From the cell containing the given text, extract its center point as (x, y) coordinate. 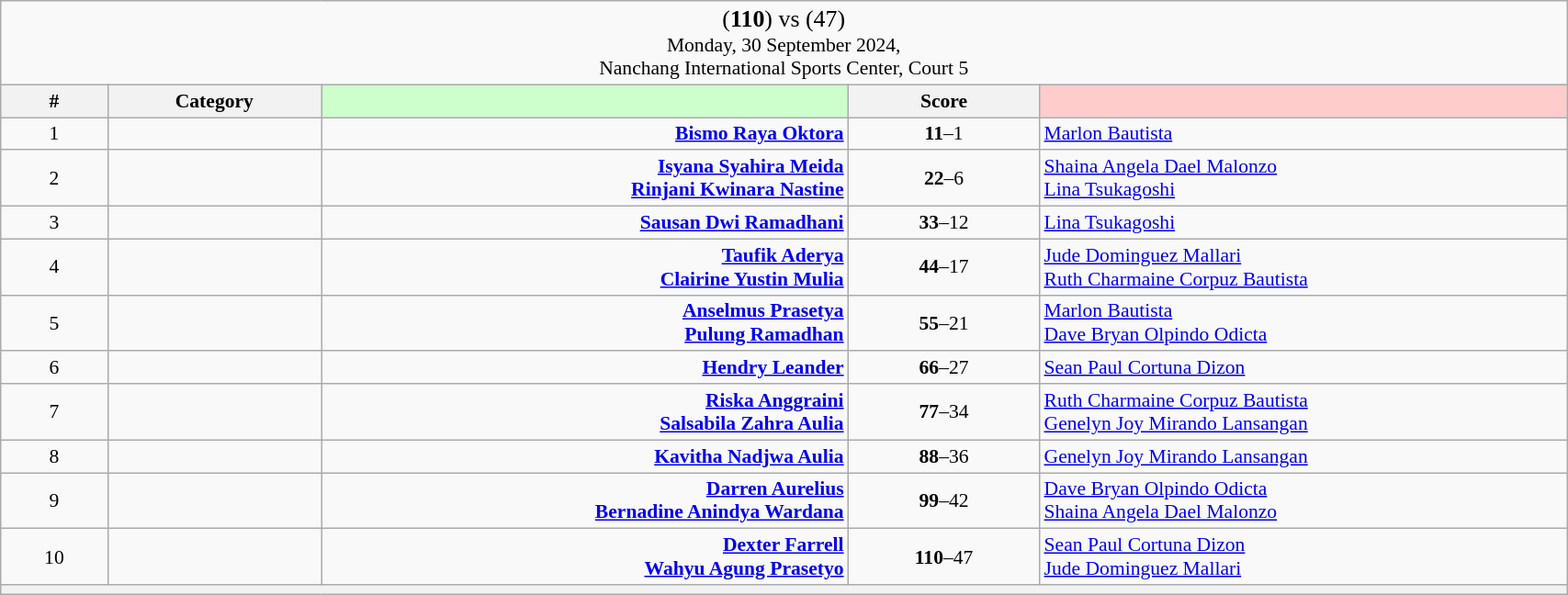
Ruth Charmaine Corpuz Bautista Genelyn Joy Mirando Lansangan (1303, 411)
Dave Bryan Olpindo Odicta Shaina Angela Dael Malonzo (1303, 501)
Genelyn Joy Mirando Lansangan (1303, 456)
9 (54, 501)
1 (54, 134)
Bismo Raya Oktora (585, 134)
Anselmus Prasetya Pulung Ramadhan (585, 323)
Dexter Farrell Wahyu Agung Prasetyo (585, 556)
55–21 (944, 323)
10 (54, 556)
11–1 (944, 134)
Kavitha Nadjwa Aulia (585, 456)
Sean Paul Cortuna Dizon (1303, 368)
3 (54, 223)
5 (54, 323)
2 (54, 178)
Score (944, 101)
Sausan Dwi Ramadhani (585, 223)
Jude Dominguez Mallari Ruth Charmaine Corpuz Bautista (1303, 266)
33–12 (944, 223)
Marlon Bautista (1303, 134)
Riska Anggraini Salsabila Zahra Aulia (585, 411)
Hendry Leander (585, 368)
Sean Paul Cortuna Dizon Jude Dominguez Mallari (1303, 556)
6 (54, 368)
Darren Aurelius Bernadine Anindya Wardana (585, 501)
88–36 (944, 456)
99–42 (944, 501)
77–34 (944, 411)
# (54, 101)
8 (54, 456)
Marlon Bautista Dave Bryan Olpindo Odicta (1303, 323)
7 (54, 411)
44–17 (944, 266)
Taufik Aderya Clairine Yustin Mulia (585, 266)
110–47 (944, 556)
66–27 (944, 368)
4 (54, 266)
Lina Tsukagoshi (1303, 223)
22–6 (944, 178)
Isyana Syahira Meida Rinjani Kwinara Nastine (585, 178)
Shaina Angela Dael Malonzo Lina Tsukagoshi (1303, 178)
(110) vs (47)Monday, 30 September 2024, Nanchang International Sports Center, Court 5 (784, 42)
Category (215, 101)
